Capture the cell that displays the provided text and extract its (X, Y) central coordinate. 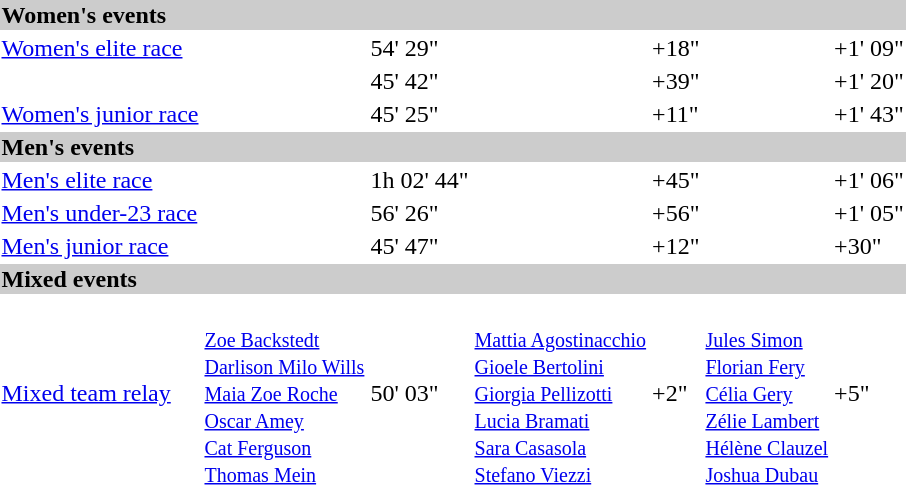
+45" (676, 180)
+30" (870, 246)
Women's junior race (100, 114)
+1' 06" (870, 180)
+18" (676, 48)
45' 47" (420, 246)
54' 29" (420, 48)
Men's junior race (100, 246)
Men's events (452, 147)
45' 42" (420, 81)
+56" (676, 213)
+12" (676, 246)
+1' 09" (870, 48)
Women's elite race (100, 48)
+1' 43" (870, 114)
Men's elite race (100, 180)
Mixed events (452, 279)
+39" (676, 81)
+11" (676, 114)
Men's under-23 race (100, 213)
+1' 05" (870, 213)
1h 02' 44" (420, 180)
45' 25" (420, 114)
+1' 20" (870, 81)
56' 26" (420, 213)
Women's events (452, 15)
